Pinpoint the cell where the given text exists, returning its (X, Y) midpoint coordinate. 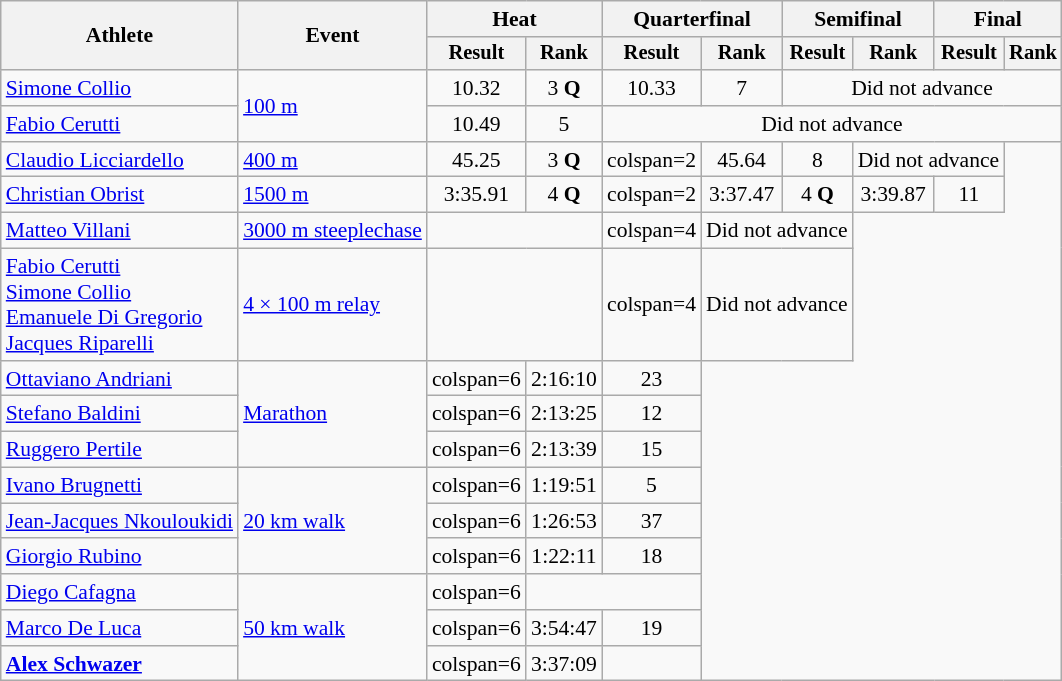
7 (742, 88)
Marathon (332, 414)
45.25 (476, 160)
Ivano Brugnetti (120, 486)
4 × 100 m relay (332, 305)
37 (652, 521)
Diego Cafagna (120, 592)
400 m (332, 160)
Ottaviano Andriani (120, 379)
10.49 (476, 124)
3:37.47 (742, 195)
Quarterfinal (692, 19)
20 km walk (332, 522)
Marco De Luca (120, 628)
3:54:47 (564, 628)
19 (652, 628)
12 (652, 414)
Matteo Villani (120, 231)
18 (652, 557)
Christian Obrist (120, 195)
Fabio CeruttiSimone CollioEmanuele Di GregorioJacques Riparelli (120, 305)
2:13:39 (564, 450)
10.32 (476, 88)
15 (652, 450)
Fabio Cerutti (120, 124)
1500 m (332, 195)
Stefano Baldini (120, 414)
3:39.87 (894, 195)
Simone Collio (120, 88)
8 (817, 160)
11 (969, 195)
Final (998, 19)
10.33 (652, 88)
Heat (514, 19)
Ruggero Pertile (120, 450)
3:35.91 (476, 195)
23 (652, 379)
2:16:10 (564, 379)
1:19:51 (564, 486)
Event (332, 36)
Athlete (120, 36)
45.64 (742, 160)
3000 m steeplechase (332, 231)
2:13:25 (564, 414)
50 km walk (332, 628)
1:22:11 (564, 557)
Giorgio Rubino (120, 557)
Claudio Licciardello (120, 160)
100 m (332, 106)
Jean-Jacques Nkouloukidi (120, 521)
1:26:53 (564, 521)
Semifinal (858, 19)
